Scan for the cell matching the given text and deliver its [x, y] coordinate at center. 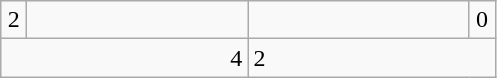
4 [124, 58]
0 [482, 20]
